Return the (X, Y) coordinate for the center point of the cell that contains the specified text.  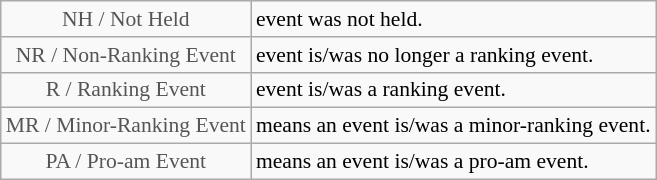
MR / Minor-Ranking Event (126, 126)
event is/was a ranking event. (454, 90)
NR / Non-Ranking Event (126, 55)
NH / Not Held (126, 19)
R / Ranking Event (126, 90)
PA / Pro-am Event (126, 162)
event is/was no longer a ranking event. (454, 55)
means an event is/was a minor-ranking event. (454, 126)
means an event is/was a pro-am event. (454, 162)
event was not held. (454, 19)
